Return (x, y) of the center of cell containing provided text 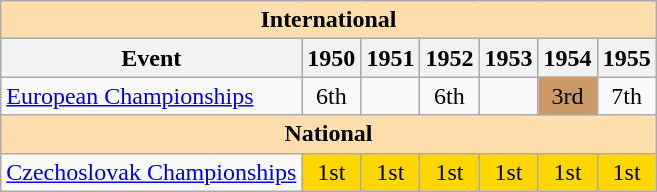
International (328, 20)
1954 (568, 58)
1953 (508, 58)
3rd (568, 96)
1950 (332, 58)
Event (152, 58)
1955 (626, 58)
Czechoslovak Championships (152, 172)
1952 (450, 58)
1951 (390, 58)
European Championships (152, 96)
7th (626, 96)
National (328, 134)
